Return (X, Y) of the center of cell containing provided text 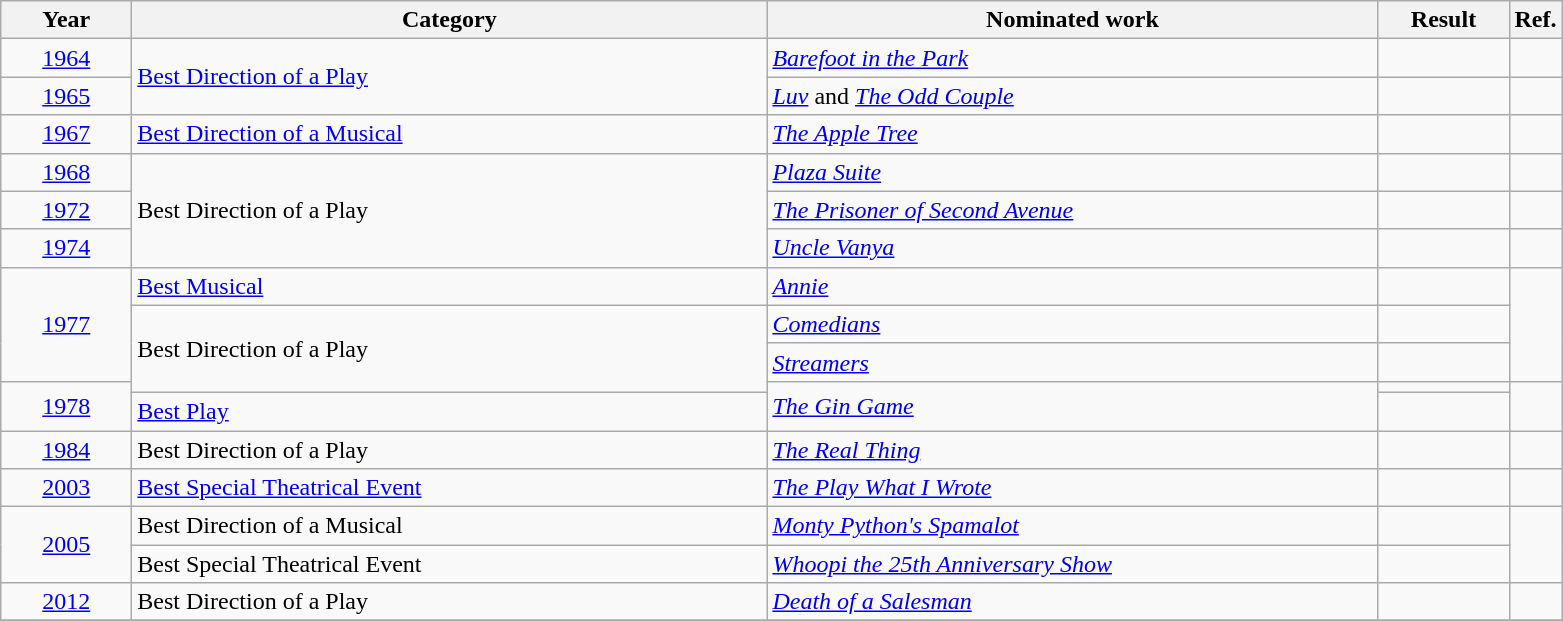
Monty Python's Spamalot (1072, 526)
1977 (66, 324)
Barefoot in the Park (1072, 58)
2005 (66, 545)
1965 (66, 96)
1968 (66, 172)
The Real Thing (1072, 449)
Comedians (1072, 324)
Luv and The Odd Couple (1072, 96)
1984 (66, 449)
1967 (66, 134)
Uncle Vanya (1072, 248)
Death of a Salesman (1072, 602)
Category (450, 20)
Annie (1072, 286)
1978 (66, 406)
The Gin Game (1072, 406)
2012 (66, 602)
Year (66, 20)
Whoopi the 25th Anniversary Show (1072, 564)
The Apple Tree (1072, 134)
1974 (66, 248)
Best Play (450, 411)
Plaza Suite (1072, 172)
Ref. (1536, 20)
The Play What I Wrote (1072, 488)
1972 (66, 210)
Nominated work (1072, 20)
Result (1444, 20)
Streamers (1072, 362)
Best Musical (450, 286)
2003 (66, 488)
The Prisoner of Second Avenue (1072, 210)
1964 (66, 58)
